Provide the (x, y) coordinate of the cell's center where the given text is located.  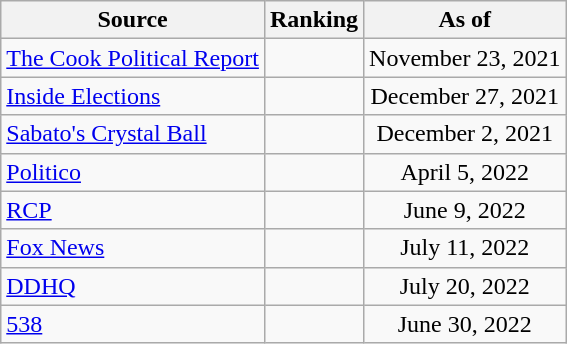
Ranking (314, 20)
December 2, 2021 (465, 134)
November 23, 2021 (465, 58)
The Cook Political Report (133, 58)
RCP (133, 210)
Sabato's Crystal Ball (133, 134)
July 11, 2022 (465, 248)
DDHQ (133, 286)
Fox News (133, 248)
December 27, 2021 (465, 96)
July 20, 2022 (465, 286)
June 9, 2022 (465, 210)
Inside Elections (133, 96)
As of (465, 20)
Politico (133, 172)
Source (133, 20)
April 5, 2022 (465, 172)
June 30, 2022 (465, 324)
538 (133, 324)
